Determine the [X, Y] coordinate at the center of the cell enclosing the given text.  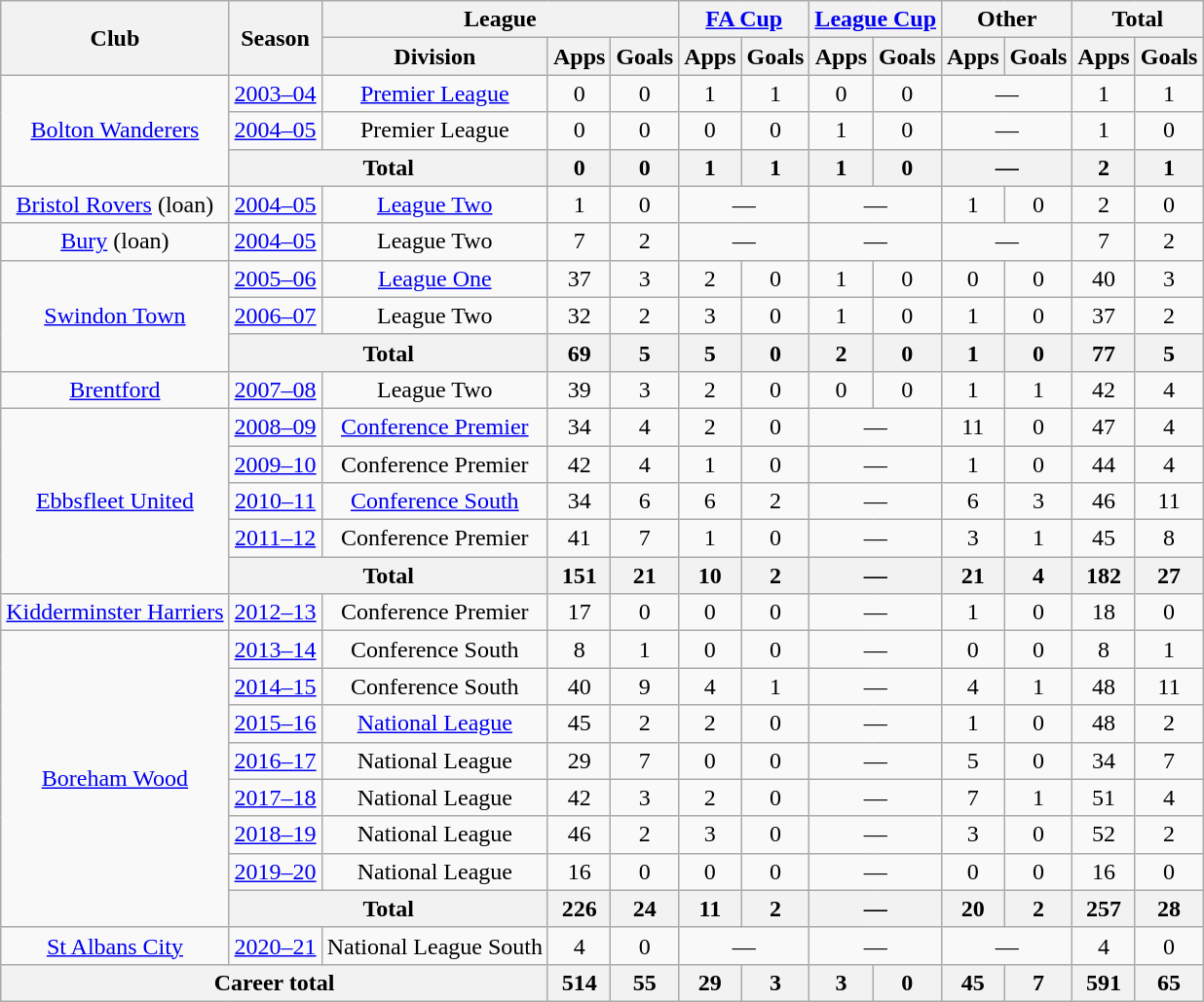
Bristol Rovers (loan) [115, 204]
257 [1104, 909]
Career total [275, 983]
Season [275, 38]
2005–06 [275, 278]
32 [579, 315]
2015–16 [275, 724]
2009–10 [275, 464]
2020–21 [275, 946]
55 [645, 983]
591 [1104, 983]
226 [579, 909]
2013–14 [275, 649]
League One [434, 278]
17 [579, 612]
Brentford [115, 390]
10 [710, 575]
69 [579, 353]
Bolton Wanderers [115, 130]
St Albans City [115, 946]
Swindon Town [115, 315]
2016–17 [275, 761]
151 [579, 575]
2019–20 [275, 872]
28 [1169, 909]
2014–15 [275, 687]
Bury (loan) [115, 241]
2011–12 [275, 538]
FA Cup [744, 19]
182 [1104, 575]
Kidderminster Harriers [115, 612]
Division [434, 56]
2006–07 [275, 315]
9 [645, 687]
Other [1007, 19]
Ebbsfleet United [115, 501]
47 [1104, 427]
39 [579, 390]
Club [115, 38]
2003–04 [275, 93]
65 [1169, 983]
514 [579, 983]
52 [1104, 835]
44 [1104, 464]
League Cup [876, 19]
2007–08 [275, 390]
18 [1104, 612]
2008–09 [275, 427]
Boreham Wood [115, 779]
27 [1169, 575]
2012–13 [275, 612]
51 [1104, 798]
20 [973, 909]
2010–11 [275, 501]
2018–19 [275, 835]
41 [579, 538]
77 [1104, 353]
National League South [434, 946]
24 [645, 909]
2017–18 [275, 798]
League [501, 19]
